Locate the cell with the specified text and output its (x, y) center coordinate. 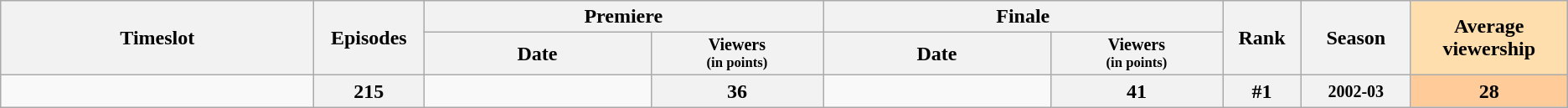
Finale (1024, 17)
2002-03 (1355, 91)
Rank (1262, 39)
#1 (1262, 91)
Timeslot (157, 39)
Premiere (623, 17)
41 (1137, 91)
Season (1355, 39)
215 (369, 91)
Average viewership (1489, 39)
28 (1489, 91)
Episodes (369, 39)
36 (737, 91)
